Pinpoint the cell where the given text exists, returning its [X, Y] midpoint coordinate. 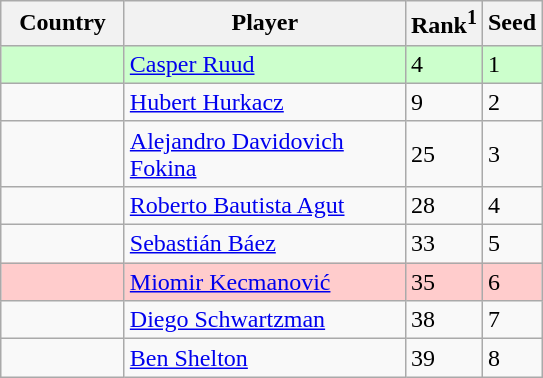
Player [264, 24]
39 [444, 358]
8 [512, 358]
28 [444, 205]
Casper Ruud [264, 64]
2 [512, 102]
5 [512, 244]
9 [444, 102]
25 [444, 154]
1 [512, 64]
Country [63, 24]
38 [444, 320]
6 [512, 282]
3 [512, 154]
Sebastián Báez [264, 244]
7 [512, 320]
Miomir Kecmanović [264, 282]
Roberto Bautista Agut [264, 205]
Ben Shelton [264, 358]
Seed [512, 24]
Diego Schwartzman [264, 320]
33 [444, 244]
Hubert Hurkacz [264, 102]
Alejandro Davidovich Fokina [264, 154]
35 [444, 282]
Rank1 [444, 24]
